Pinpoint the cell where the given text exists, returning its (x, y) midpoint coordinate. 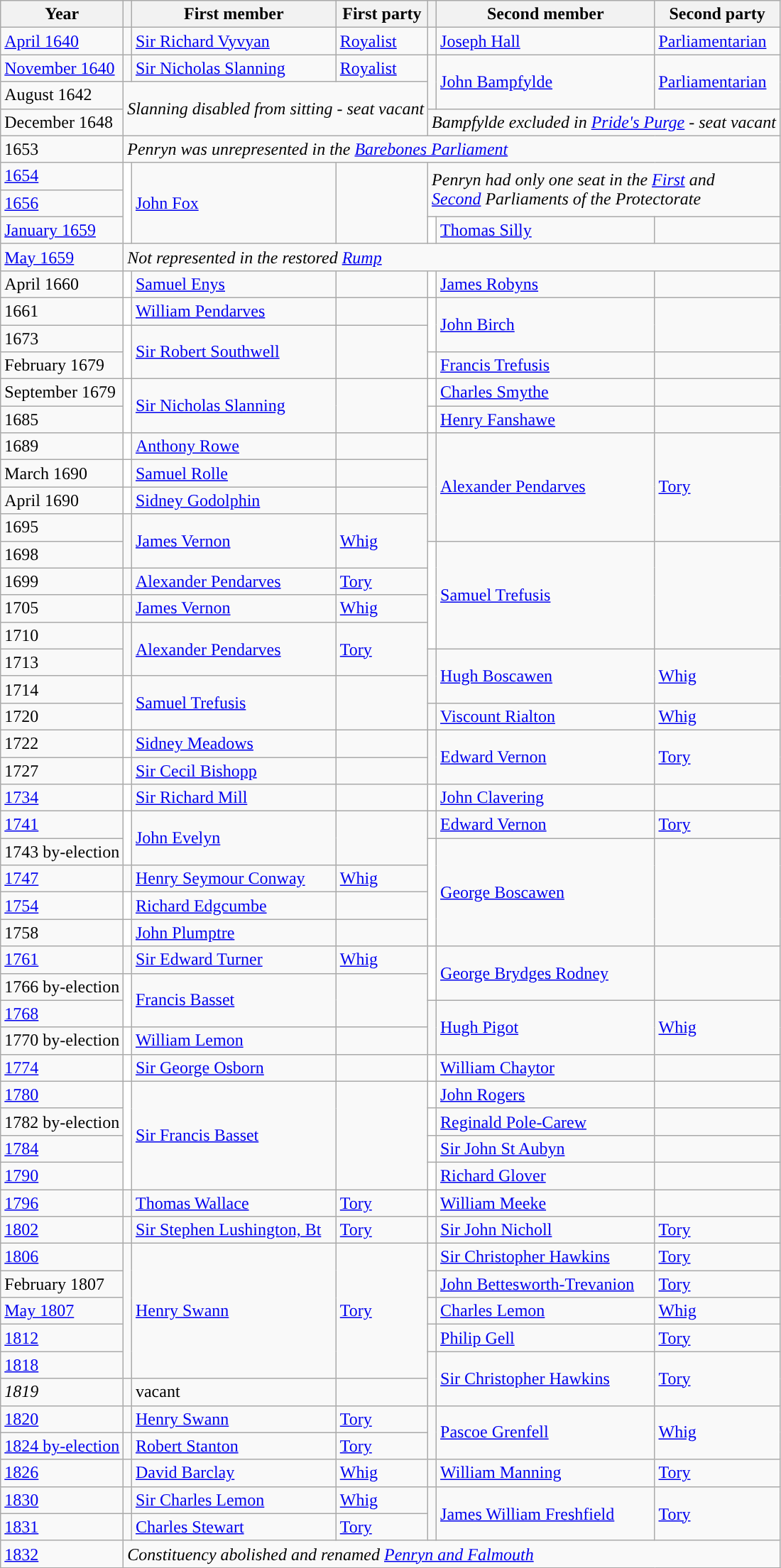
1780 (62, 1095)
Sir George Osborn (234, 1068)
1819 (62, 1392)
Not represented in the restored Rump (452, 257)
William Pendarves (234, 311)
1689 (62, 446)
1831 (62, 1527)
April 1660 (62, 284)
Charles Smythe (545, 393)
1806 (62, 1257)
1812 (62, 1338)
Reginald Pole-Carew (545, 1122)
Francis Basset (234, 1000)
1654 (62, 176)
James William Freshfield (545, 1513)
John Plumptre (234, 933)
Sir Richard Vyvyan (234, 41)
1720 (62, 716)
September 1679 (62, 393)
Charles Stewart (234, 1527)
Hugh Pigot (545, 1027)
1741 (62, 825)
1673 (62, 339)
1698 (62, 554)
James Robyns (545, 284)
1830 (62, 1500)
Henry Seymour Conway (234, 879)
Robert Stanton (234, 1446)
First member (234, 14)
Samuel Enys (234, 284)
Hugh Boscawen (545, 676)
John Evelyn (234, 838)
1818 (62, 1365)
May 1659 (62, 257)
1661 (62, 311)
Richard Edgcumbe (234, 906)
1782 by-election (62, 1122)
vacant (234, 1392)
1774 (62, 1068)
William Chaytor (545, 1068)
Sidney Meadows (234, 743)
Slanning disabled from sitting - seat vacant (275, 109)
1714 (62, 689)
1710 (62, 635)
1826 (62, 1473)
John Rogers (545, 1095)
1734 (62, 798)
February 1679 (62, 366)
Sir Cecil Bishopp (234, 770)
Sir Charles Lemon (234, 1500)
John Clavering (545, 798)
March 1690 (62, 473)
1768 (62, 1014)
1685 (62, 420)
Sir Edward Turner (234, 960)
Year (62, 14)
John Birch (545, 324)
1824 by-election (62, 1446)
1727 (62, 770)
1754 (62, 906)
George Brydges Rodney (545, 973)
1761 (62, 960)
Sir Francis Basset (234, 1135)
1713 (62, 662)
1766 by-election (62, 987)
Pascoe Grenfell (545, 1432)
Sir Richard Mill (234, 798)
Second member (545, 14)
February 1807 (62, 1284)
1758 (62, 933)
Thomas Silly (545, 230)
April 1640 (62, 41)
January 1659 (62, 230)
Sir John Nicholl (545, 1230)
John Bampfylde (545, 82)
1695 (62, 527)
David Barclay (234, 1473)
1699 (62, 581)
1656 (62, 203)
Viscount Rialton (545, 716)
Bampfylde excluded in Pride's Purge - seat vacant (604, 122)
1743 by-election (62, 852)
1796 (62, 1203)
August 1642 (62, 95)
Thomas Wallace (234, 1203)
Constituency abolished and renamed Penryn and Falmouth (452, 1554)
1747 (62, 879)
May 1807 (62, 1311)
Sidney Godolphin (234, 500)
Penryn was unrepresented in the Barebones Parliament (452, 149)
Sir Stephen Lushington, Bt (234, 1230)
Richard Glover (545, 1175)
William Manning (545, 1473)
Anthony Rowe (234, 446)
1820 (62, 1419)
William Lemon (234, 1041)
1832 (62, 1554)
Francis Trefusis (545, 366)
John Fox (234, 203)
Joseph Hall (545, 41)
John Bettesworth-Trevanion (545, 1284)
1722 (62, 743)
Sir Robert Southwell (234, 352)
Samuel Rolle (234, 473)
November 1640 (62, 68)
Charles Lemon (545, 1311)
Second party (717, 14)
George Boscawen (545, 892)
1802 (62, 1230)
1784 (62, 1148)
1770 by-election (62, 1041)
Sir John St Aubyn (545, 1148)
December 1648 (62, 122)
First party (382, 14)
1705 (62, 608)
Philip Gell (545, 1338)
Henry Fanshawe (545, 420)
1653 (62, 149)
April 1690 (62, 500)
Penryn had only one seat in the First and Second Parliaments of the Protectorate (604, 190)
1790 (62, 1175)
William Meeke (545, 1203)
